Return (X, Y) of the center of cell containing provided text 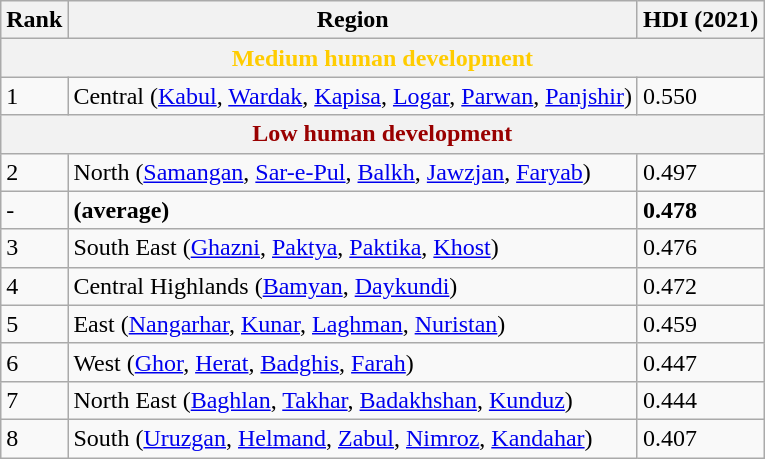
Low human development (382, 134)
South East (Ghazni, Paktya, Paktika, Khost) (353, 248)
Rank (34, 20)
5 (34, 324)
Central (Kabul, Wardak, Kapisa, Logar, Parwan, Panjshir) (353, 96)
North East (Baghlan, Takhar, Badakhshan, Kunduz) (353, 400)
Medium human development (382, 58)
0.476 (700, 248)
0.447 (700, 362)
North (Samangan, Sar-e-Pul, Balkh, Jawzjan, Faryab) (353, 172)
- (34, 210)
3 (34, 248)
West (Ghor, Herat, Badghis, Farah) (353, 362)
0.459 (700, 324)
8 (34, 438)
4 (34, 286)
East (Nangarhar, Kunar, Laghman, Nuristan) (353, 324)
0.478 (700, 210)
0.497 (700, 172)
0.444 (700, 400)
6 (34, 362)
South (Uruzgan, Helmand, Zabul, Nimroz, Kandahar) (353, 438)
(average) (353, 210)
HDI (2021) (700, 20)
7 (34, 400)
Region (353, 20)
0.407 (700, 438)
0.550 (700, 96)
0.472 (700, 286)
1 (34, 96)
Central Highlands (Bamyan, Daykundi) (353, 286)
2 (34, 172)
